Determine the (x, y) coordinate at the center of the cell enclosing the given text.  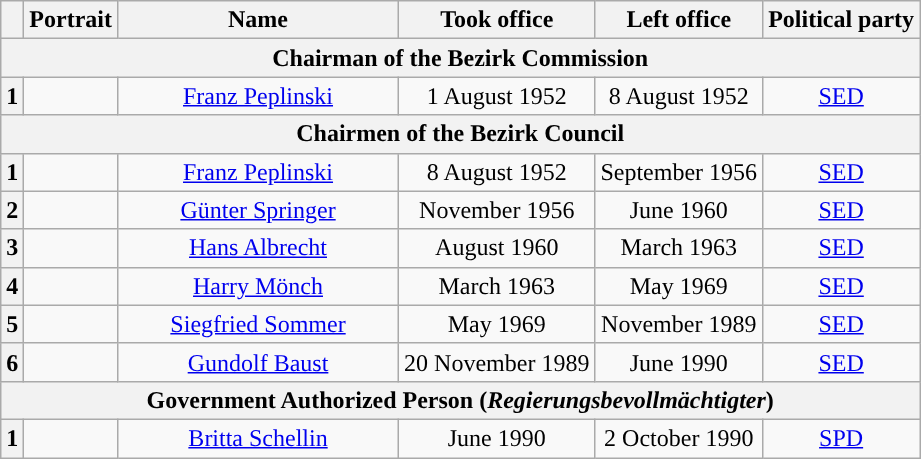
June 1960 (679, 210)
1 August 1952 (497, 96)
Left office (679, 20)
4 (12, 286)
August 1960 (497, 248)
November 1989 (679, 324)
Name (258, 20)
Took office (497, 20)
Hans Albrecht (258, 248)
Harry Mönch (258, 286)
SPD (842, 438)
Gundolf Baust (258, 362)
2 October 1990 (679, 438)
Government Authorized Person (Regierungsbevollmächtigter) (460, 400)
3 (12, 248)
Chairman of the Bezirk Commission (460, 58)
5 (12, 324)
Siegfried Sommer (258, 324)
November 1956 (497, 210)
Portrait (71, 20)
Britta Schellin (258, 438)
2 (12, 210)
September 1956 (679, 172)
Political party (842, 20)
6 (12, 362)
Chairmen of the Bezirk Council (460, 134)
20 November 1989 (497, 362)
Günter Springer (258, 210)
